Return [x, y] of the center of cell containing provided text 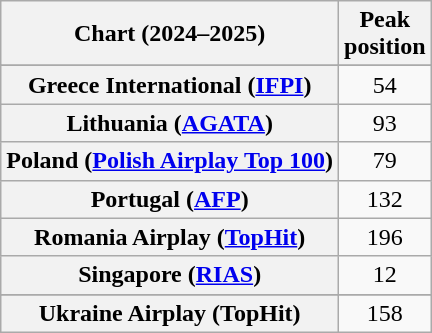
12 [385, 275]
Lithuania (AGATA) [170, 123]
79 [385, 161]
Chart (2024–2025) [170, 34]
Portugal (AFP) [170, 199]
196 [385, 237]
93 [385, 123]
54 [385, 85]
132 [385, 199]
Singapore (RIAS) [170, 275]
Peakposition [385, 34]
158 [385, 313]
Greece International (IFPI) [170, 85]
Poland (Polish Airplay Top 100) [170, 161]
Ukraine Airplay (TopHit) [170, 313]
Romania Airplay (TopHit) [170, 237]
